Locate the cell with the specified text and output its (X, Y) center coordinate. 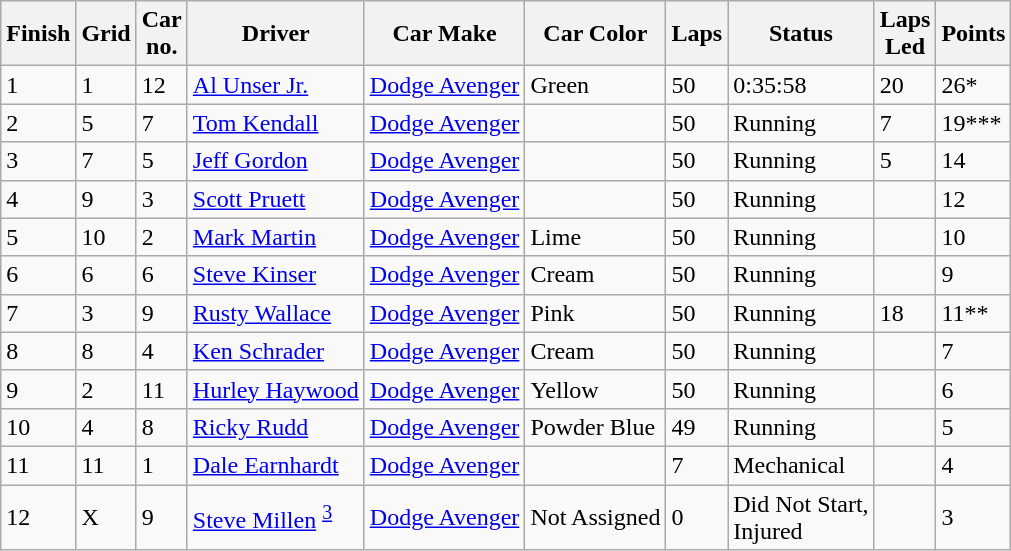
11** (974, 313)
Tom Kendall (276, 123)
Al Unser Jr. (276, 85)
0 (697, 516)
Scott Pruett (276, 199)
Ken Schrader (276, 351)
Driver (276, 34)
Finish (38, 34)
18 (905, 313)
Did Not Start,Injured (801, 516)
Mechanical (801, 465)
Yellow (596, 389)
Not Assigned (596, 516)
0:35:58 (801, 85)
Steve Kinser (276, 275)
Jeff Gordon (276, 161)
Car Color (596, 34)
Status (801, 34)
Mark Martin (276, 237)
Dale Earnhardt (276, 465)
26* (974, 85)
20 (905, 85)
19*** (974, 123)
X (106, 516)
Hurley Haywood (276, 389)
Points (974, 34)
Ricky Rudd (276, 427)
Green (596, 85)
Carno. (162, 34)
49 (697, 427)
LapsLed (905, 34)
Laps (697, 34)
Grid (106, 34)
Powder Blue (596, 427)
Lime (596, 237)
Rusty Wallace (276, 313)
14 (974, 161)
Steve Millen 3 (276, 516)
Pink (596, 313)
Car Make (444, 34)
